Return [X, Y] of the center of cell containing provided text 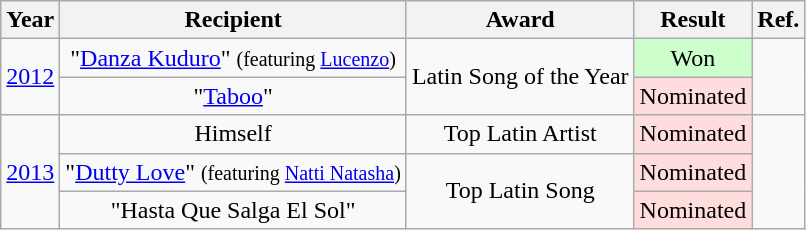
Won [693, 58]
"Taboo" [234, 96]
2012 [30, 77]
"Danza Kuduro" (featuring Lucenzo) [234, 58]
Year [30, 20]
Latin Song of the Year [520, 77]
Himself [234, 134]
Top Latin Song [520, 191]
Award [520, 20]
Top Latin Artist [520, 134]
Ref. [778, 20]
"Dutty Love" (featuring Natti Natasha) [234, 172]
Result [693, 20]
"Hasta Que Salga El Sol" [234, 210]
Recipient [234, 20]
2013 [30, 172]
